For the text-containing cell, return its midpoint in (x, y) coordinate format. 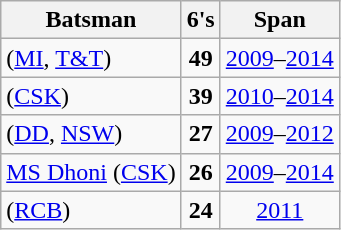
(MI, T&T) (91, 58)
Span (280, 20)
2010–2014 (280, 96)
(CSK) (91, 96)
24 (200, 210)
Batsman (91, 20)
(RCB) (91, 210)
39 (200, 96)
2011 (280, 210)
(DD, NSW) (91, 134)
49 (200, 58)
6's (200, 20)
2009–2012 (280, 134)
27 (200, 134)
26 (200, 172)
MS Dhoni (CSK) (91, 172)
